Return the (X, Y) coordinate for the center point of the cell that contains the specified text.  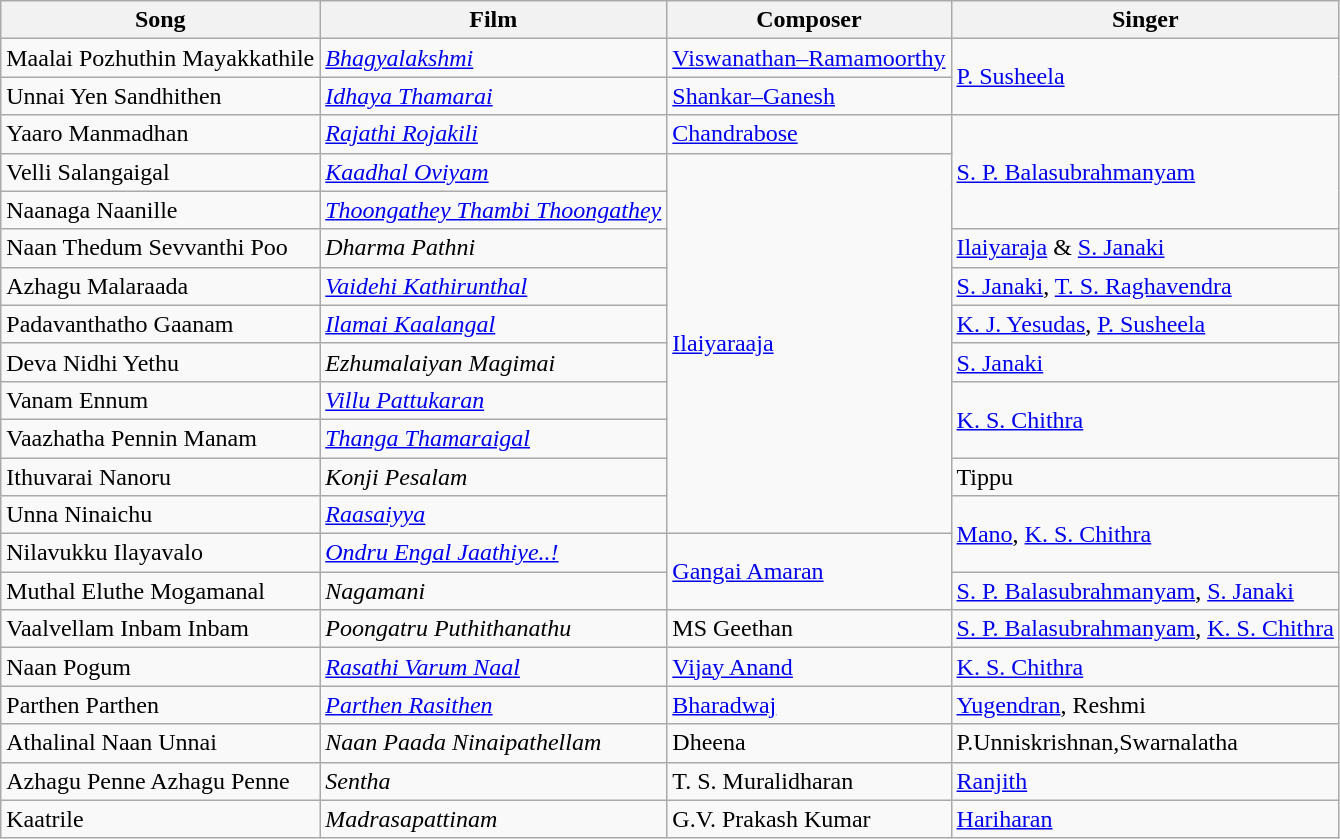
Unnai Yen Sandhithen (160, 96)
Nilavukku Ilayavalo (160, 553)
Azhagu Penne Azhagu Penne (160, 781)
Bharadwaj (809, 705)
Composer (809, 20)
Sentha (494, 781)
Vaidehi Kathirunthal (494, 286)
Tippu (1145, 477)
Naan Paada Ninaipathellam (494, 743)
Unna Ninaichu (160, 515)
Athalinal Naan Unnai (160, 743)
Konji Pesalam (494, 477)
Dheena (809, 743)
Vanam Ennum (160, 400)
Maalai Pozhuthin Mayakkathile (160, 58)
Parthen Rasithen (494, 705)
Ilaiyaraaja (809, 344)
Mano, K. S. Chithra (1145, 534)
Padavanthatho Gaanam (160, 324)
Film (494, 20)
Kaatrile (160, 819)
Naan Thedum Sevvanthi Poo (160, 248)
MS Geethan (809, 629)
Muthal Eluthe Mogamanal (160, 591)
Yaaro Manmadhan (160, 134)
Ilamai Kaalangal (494, 324)
Ranjith (1145, 781)
Thanga Thamaraigal (494, 438)
Idhaya Thamarai (494, 96)
Thoongathey Thambi Thoongathey (494, 210)
Shankar–Ganesh (809, 96)
Azhagu Malaraada (160, 286)
Singer (1145, 20)
Yugendran, Reshmi (1145, 705)
Parthen Parthen (160, 705)
Rajathi Rojakili (494, 134)
Raasaiyya (494, 515)
Vaazhatha Pennin Manam (160, 438)
Villu Pattukaran (494, 400)
Ondru Engal Jaathiye..! (494, 553)
P. Susheela (1145, 77)
Ithuvarai Nanoru (160, 477)
Ilaiyaraja & S. Janaki (1145, 248)
Bhagyalakshmi (494, 58)
S. P. Balasubrahmanyam, K. S. Chithra (1145, 629)
Dharma Pathni (494, 248)
Chandrabose (809, 134)
Vaalvellam Inbam Inbam (160, 629)
Poongatru Puthithanathu (494, 629)
S. P. Balasubrahmanyam, S. Janaki (1145, 591)
Naan Pogum (160, 667)
Velli Salangaigal (160, 172)
Viswanathan–Ramamoorthy (809, 58)
Hariharan (1145, 819)
Gangai Amaran (809, 572)
Vijay Anand (809, 667)
Naanaga Naanille (160, 210)
Madrasapattinam (494, 819)
Ezhumalaiyan Magimai (494, 362)
K. J. Yesudas, P. Susheela (1145, 324)
Deva Nidhi Yethu (160, 362)
Kaadhal Oviyam (494, 172)
Nagamani (494, 591)
Song (160, 20)
S. Janaki (1145, 362)
P.Unniskrishnan,Swarnalatha (1145, 743)
T. S. Muralidharan (809, 781)
S. Janaki, T. S. Raghavendra (1145, 286)
G.V. Prakash Kumar (809, 819)
Rasathi Varum Naal (494, 667)
S. P. Balasubrahmanyam (1145, 172)
